Output the (X, Y) coordinate of the center of the cell containing the given text.  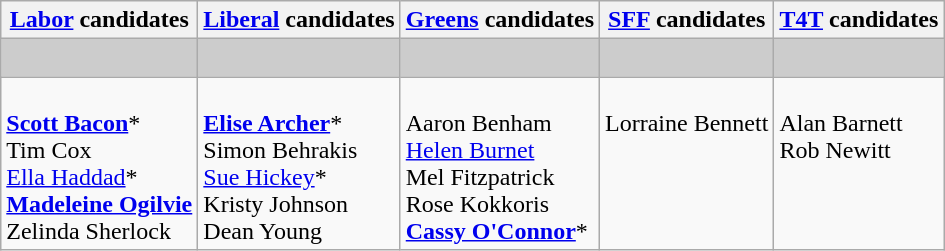
Greens candidates (500, 20)
T4T candidates (859, 20)
Scott Bacon* Tim Cox Ella Haddad* Madeleine Ogilvie Zelinda Sherlock (100, 164)
Elise Archer* Simon Behrakis Sue Hickey* Kristy Johnson Dean Young (299, 164)
Liberal candidates (299, 20)
Aaron Benham Helen Burnet Mel Fitzpatrick Rose Kokkoris Cassy O'Connor* (500, 164)
SFF candidates (687, 20)
Labor candidates (100, 20)
Lorraine Bennett (687, 164)
Alan Barnett Rob Newitt (859, 164)
